Identify which cell holds the provided text, then report its (x, y) central coordinate. 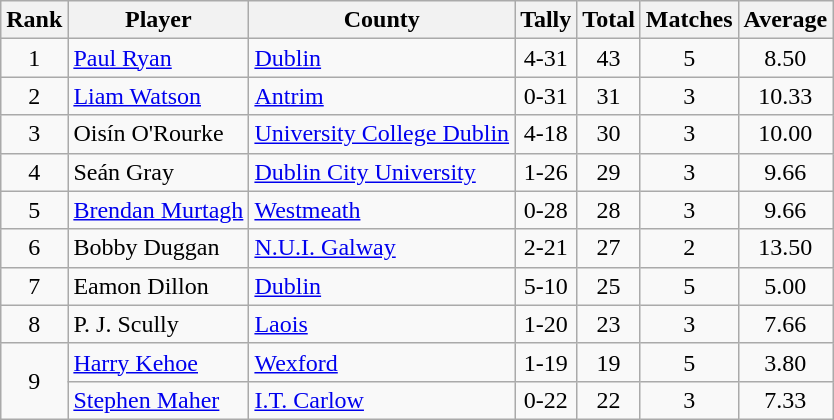
0-22 (546, 400)
University College Dublin (382, 134)
9 (34, 381)
22 (609, 400)
4-18 (546, 134)
Dublin City University (382, 172)
28 (609, 210)
Total (609, 20)
Antrim (382, 96)
Harry Kehoe (158, 362)
Wexford (382, 362)
30 (609, 134)
10.00 (786, 134)
7 (34, 286)
0-28 (546, 210)
7.66 (786, 324)
Oisín O'Rourke (158, 134)
Matches (689, 20)
27 (609, 248)
I.T. Carlow (382, 400)
5-10 (546, 286)
1-26 (546, 172)
13.50 (786, 248)
4-31 (546, 58)
P. J. Scully (158, 324)
29 (609, 172)
Rank (34, 20)
Westmeath (382, 210)
8 (34, 324)
Bobby Duggan (158, 248)
Brendan Murtagh (158, 210)
0-31 (546, 96)
3.80 (786, 362)
Average (786, 20)
Eamon Dillon (158, 286)
Player (158, 20)
Tally (546, 20)
1-19 (546, 362)
N.U.I. Galway (382, 248)
43 (609, 58)
31 (609, 96)
6 (34, 248)
1 (34, 58)
19 (609, 362)
4 (34, 172)
Laois (382, 324)
25 (609, 286)
Seán Gray (158, 172)
Paul Ryan (158, 58)
8.50 (786, 58)
5.00 (786, 286)
County (382, 20)
23 (609, 324)
10.33 (786, 96)
Liam Watson (158, 96)
7.33 (786, 400)
2-21 (546, 248)
Stephen Maher (158, 400)
1-20 (546, 324)
